Identify which cell holds the provided text, then report its (x, y) central coordinate. 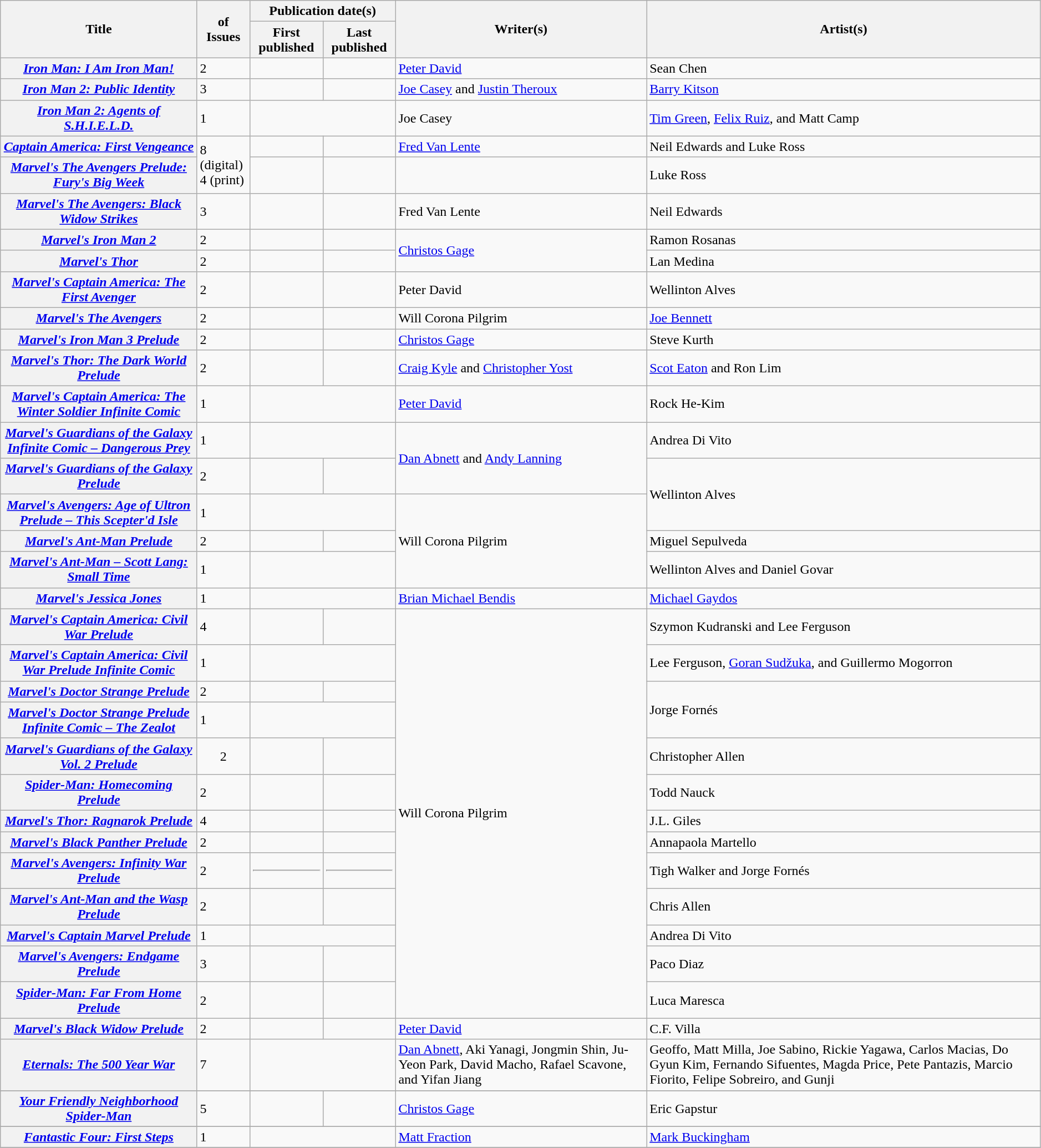
Todd Nauck (844, 792)
Craig Kyle and Christopher Yost (521, 368)
Marvel's Avengers: Endgame Prelude (99, 964)
First published (286, 40)
Dan Abnett and Andy Lanning (521, 458)
Eternals: The 500 Year War (99, 1065)
Marvel's Guardians of the Galaxy Vol. 2 Prelude (99, 756)
Annapaola Martello (844, 842)
Writer(s) (521, 29)
Spider-Man: Homecoming Prelude (99, 792)
Publication date(s) (323, 11)
Dan Abnett, Aki Yanagi, Jongmin Shin, Ju-Yeon Park, David Macho, Rafael Scavone, and Yifan Jiang (521, 1065)
Marvel's Captain America: The Winter Soldier Infinite Comic (99, 404)
Marvel's Iron Man 3 Prelude (99, 339)
Marvel's Thor: The Dark World Prelude (99, 368)
Title (99, 29)
Marvel's Black Widow Prelude (99, 1029)
Marvel's Thor: Ragnarok Prelude (99, 821)
Marvel's Ant-Man Prelude (99, 541)
Brian Michael Bendis (521, 598)
Marvel's Avengers: Infinity War Prelude (99, 871)
Fantastic Four: First Steps (99, 1137)
Marvel's Black Panther Prelude (99, 842)
5 (223, 1109)
Tim Green, Felix Ruiz, and Matt Camp (844, 118)
Scot Eaton and Ron Lim (844, 368)
Marvel's Iron Man 2 (99, 240)
Chris Allen (844, 907)
Marvel's The Avengers Prelude: Fury's Big Week (99, 175)
Barry Kitson (844, 89)
Marvel's Thor (99, 261)
Luke Ross (844, 175)
Marvel's Captain America: Civil War Prelude (99, 627)
Neil Edwards (844, 211)
Szymon Kudranski and Lee Ferguson (844, 627)
7 (223, 1065)
Lan Medina (844, 261)
Marvel's The Avengers (99, 318)
Marvel's Doctor Strange Prelude (99, 691)
Marvel's Captain America: The First Avenger (99, 290)
Last published (359, 40)
Joe Bennett (844, 318)
Paco Diaz (844, 964)
Jorge Fornés (844, 709)
Marvel's Guardians of the Galaxy Infinite Comic – Dangerous Prey (99, 441)
Iron Man 2: Public Identity (99, 89)
Sean Chen (844, 68)
Iron Man: I Am Iron Man! (99, 68)
Marvel's Ant-Man and the Wasp Prelude (99, 907)
Tigh Walker and Jorge Fornés (844, 871)
Marvel's Captain Marvel Prelude (99, 935)
Joe Casey and Justin Theroux (521, 89)
Artist(s) (844, 29)
ofIssues (223, 29)
8 (digital)4 (print) (223, 164)
Marvel's Doctor Strange Prelude Infinite Comic – The Zealot (99, 720)
Steve Kurth (844, 339)
Luca Maresca (844, 1000)
Spider-Man: Far From Home Prelude (99, 1000)
Miguel Sepulveda (844, 541)
Marvel's Guardians of the Galaxy Prelude (99, 476)
C.F. Villa (844, 1029)
Lee Ferguson, Goran Sudžuka, and Guillermo Mogorron (844, 662)
Your Friendly Neighborhood Spider-Man (99, 1109)
Joe Casey (521, 118)
Matt Fraction (521, 1137)
Mark Buckingham (844, 1137)
Marvel's Captain America: Civil War Prelude Infinite Comic (99, 662)
Marvel's Ant-Man – Scott Lang: Small Time (99, 569)
Marvel's Avengers: Age of Ultron Prelude – This Scepter'd Isle (99, 513)
Neil Edwards and Luke Ross (844, 146)
Iron Man 2: Agents of S.H.I.E.L.D. (99, 118)
J.L. Giles (844, 821)
Eric Gapstur (844, 1109)
Ramon Rosanas (844, 240)
Rock He-Kim (844, 404)
Marvel's Jessica Jones (99, 598)
Captain America: First Vengeance (99, 146)
Marvel's The Avengers: Black Widow Strikes (99, 211)
Christopher Allen (844, 756)
Michael Gaydos (844, 598)
Wellinton Alves and Daniel Govar (844, 569)
